Locate the cell with the specified text and output its [X, Y] center coordinate. 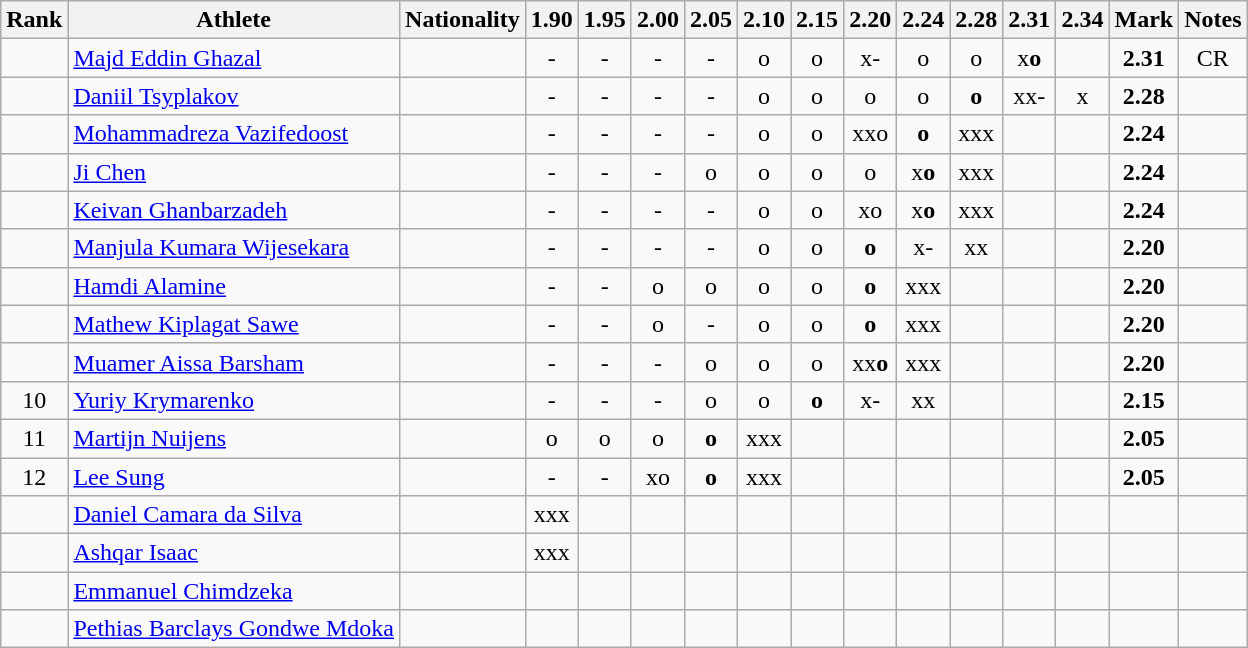
Manjula Kumara Wijesekara [234, 248]
Daniil Tsyplakov [234, 96]
Notes [1213, 20]
Mark [1144, 20]
1.90 [552, 20]
Athlete [234, 20]
10 [34, 400]
Nationality [463, 20]
Mathew Kiplagat Sawe [234, 324]
12 [34, 477]
Lee Sung [234, 477]
Mohammadreza Vazifedoost [234, 134]
11 [34, 438]
Ji Chen [234, 172]
xx- [1030, 96]
Martijn Nuijens [234, 438]
CR [1213, 58]
Ashqar Isaac [234, 553]
Yuriy Krymarenko [234, 400]
Majd Eddin Ghazal [234, 58]
Rank [34, 20]
Pethias Barclays Gondwe Mdoka [234, 629]
2.00 [658, 20]
1.95 [604, 20]
2.34 [1082, 20]
Emmanuel Chimdzeka [234, 591]
Hamdi Alamine [234, 286]
Daniel Camara da Silva [234, 515]
Keivan Ghanbarzadeh [234, 210]
x [1082, 96]
Muamer Aissa Barsham [234, 362]
2.10 [764, 20]
